Pinpoint the cell where the given text exists, returning its [x, y] midpoint coordinate. 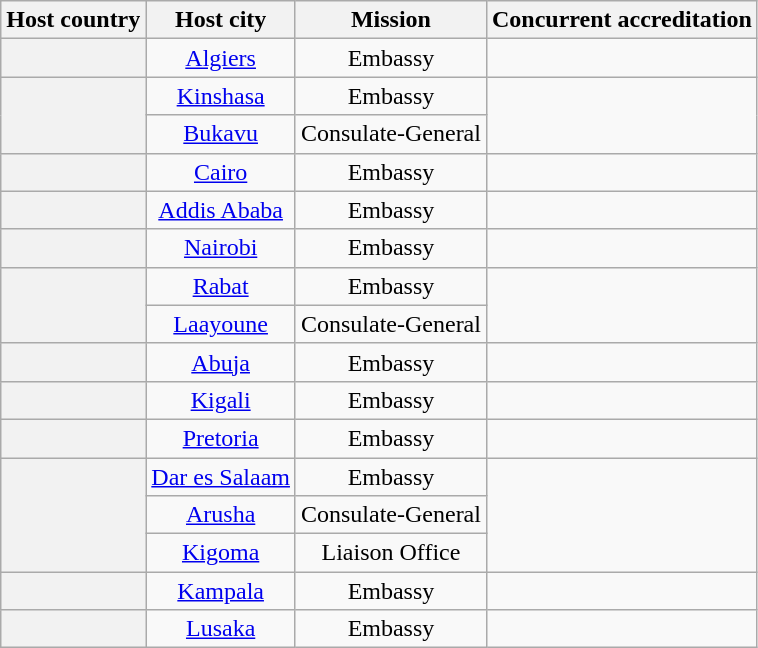
Host country [74, 20]
Arusha [221, 515]
Pretoria [221, 438]
Dar es Salaam [221, 477]
Bukavu [221, 134]
Kigoma [221, 553]
Host city [221, 20]
Abuja [221, 362]
Algiers [221, 58]
Addis Ababa [221, 210]
Lusaka [221, 629]
Laayoune [221, 324]
Concurrent accreditation [622, 20]
Liaison Office [390, 553]
Rabat [221, 286]
Kigali [221, 400]
Cairo [221, 172]
Nairobi [221, 248]
Mission [390, 20]
Kampala [221, 591]
Kinshasa [221, 96]
